For the text-containing cell, return its midpoint in (X, Y) coordinate format. 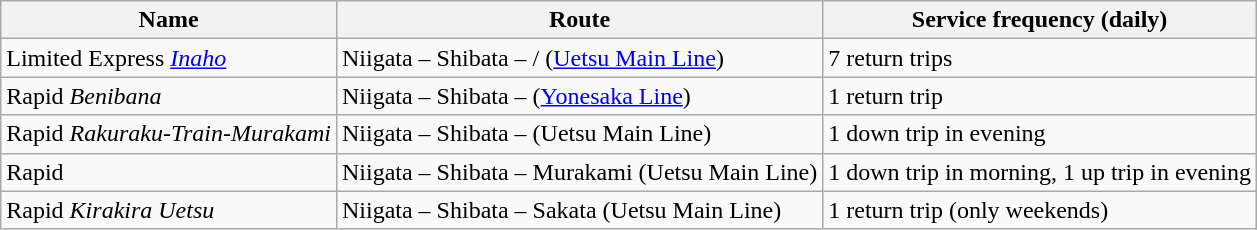
1 down trip in morning, 1 up trip in evening (1040, 172)
Limited Express Inaho (169, 58)
Niigata – Shibata – (Yonesaka Line) (579, 96)
1 return trip (only weekends) (1040, 210)
7 return trips (1040, 58)
Route (579, 20)
Niigata – Shibata – Sakata (Uetsu Main Line) (579, 210)
Niigata – Shibata – (Uetsu Main Line) (579, 134)
Niigata – Shibata – Murakami (Uetsu Main Line) (579, 172)
Rapid Rakuraku-Train-Murakami (169, 134)
Rapid (169, 172)
Rapid Benibana (169, 96)
Niigata – Shibata – / (Uetsu Main Line) (579, 58)
Rapid Kirakira Uetsu (169, 210)
Name (169, 20)
1 return trip (1040, 96)
1 down trip in evening (1040, 134)
Service frequency (daily) (1040, 20)
